Provide the [X, Y] coordinate of the cell's center where the given text is located.  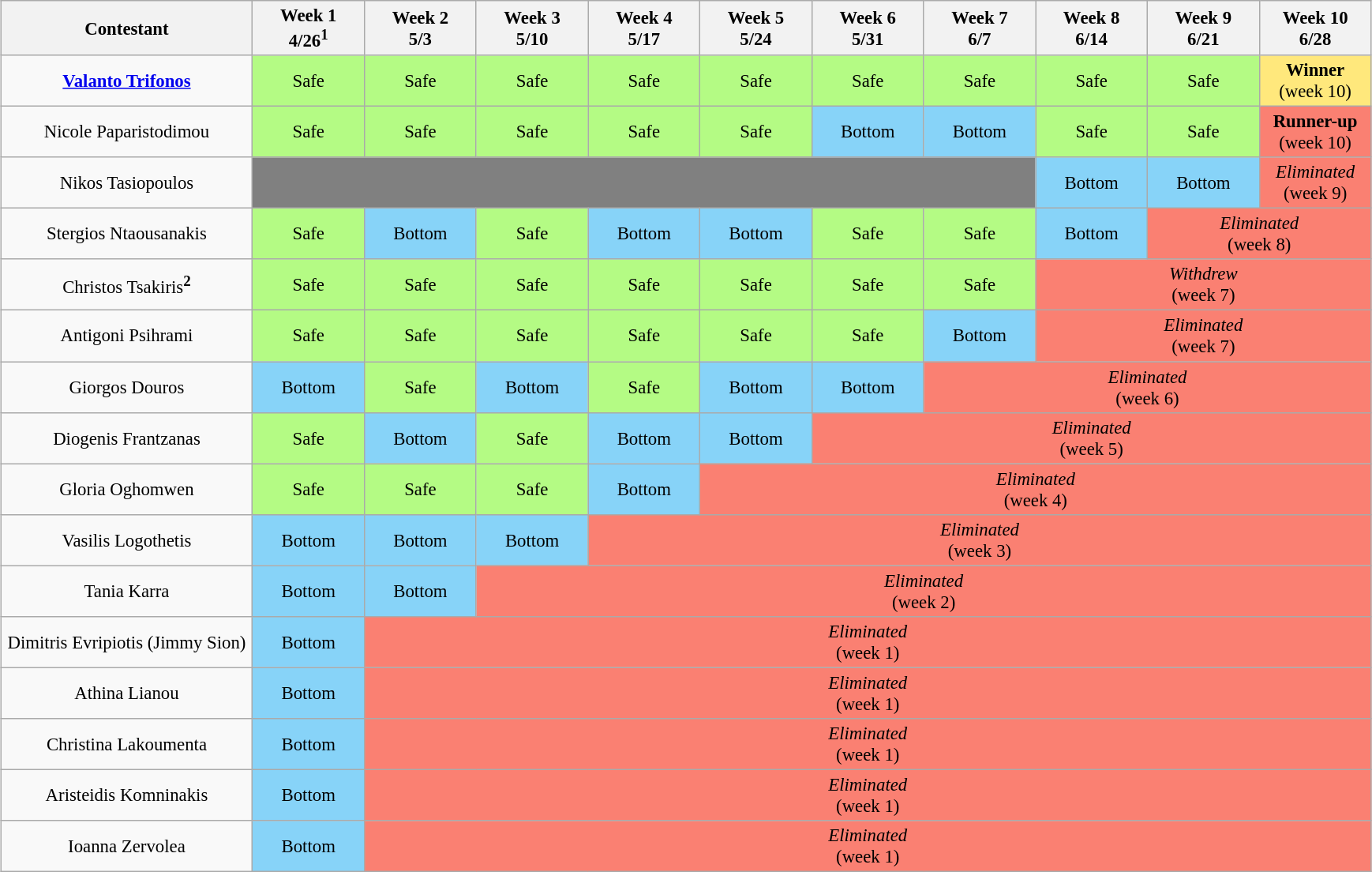
Tania Karra [126, 591]
Stergios Ntaousanakis [126, 234]
Week 1 4/261 [309, 28]
Nicole Paparistodimou [126, 133]
Diogenis Frantzanas [126, 438]
Runner-up(week 10) [1315, 133]
Week 6 5/31 [868, 28]
Valanto Trifonos [126, 81]
Week 2 5/3 [421, 28]
Eliminated(week 5) [1091, 438]
Week 3 5/10 [532, 28]
Christina Lakoumenta [126, 744]
Withdrew(week 7) [1203, 284]
Eliminated(week 4) [1036, 490]
Antigoni Psihrami [126, 336]
Eliminated(week 7) [1203, 336]
Week 4 5/17 [644, 28]
Christos Tsakiris2 [126, 284]
Week 5 5/24 [756, 28]
Week 7 6/7 [980, 28]
Eliminated(week 9) [1315, 183]
Athina Lianou [126, 693]
Vasilis Logothetis [126, 540]
Eliminated(week 6) [1148, 387]
Ioanna Zervolea [126, 847]
Eliminated(week 3) [980, 540]
Giorgos Douros [126, 387]
Week 10 6/28 [1315, 28]
Aristeidis Komninakis [126, 795]
Gloria Oghomwen [126, 490]
Week 9 6/21 [1203, 28]
Dimitris Evripiotis (Jimmy Sion) [126, 643]
Eliminated(week 2) [924, 591]
Contestant [126, 28]
Eliminated(week 8) [1258, 234]
Nikos Tasiopoulos [126, 183]
Winner(week 10) [1315, 81]
Week 8 6/14 [1092, 28]
